Capture the cell that displays the provided text and extract its [x, y] central coordinate. 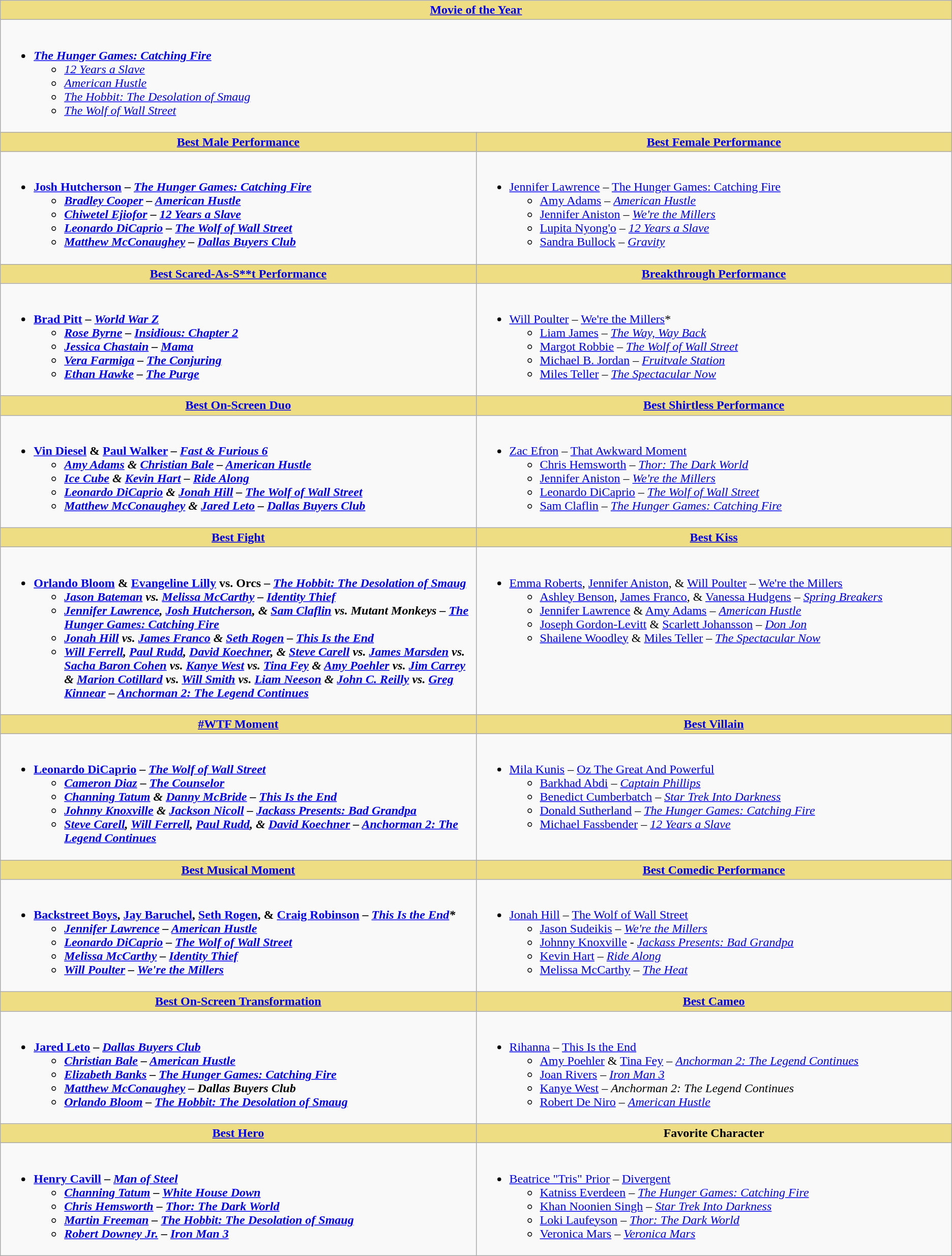
Best Shirtless Performance [714, 405]
The Hunger Games: Catching Fire12 Years a SlaveAmerican HustleThe Hobbit: The Desolation of SmaugThe Wolf of Wall Street [476, 76]
Brad Pitt – World War ZRose Byrne – Insidious: Chapter 2Jessica Chastain – MamaVera Farmiga – The ConjuringEthan Hawke – The Purge [238, 340]
Best Hero [238, 1133]
Favorite Character [714, 1133]
Best On-Screen Duo [238, 405]
#WTF Moment [238, 724]
Best Musical Moment [238, 869]
Best Villain [714, 724]
Best Kiss [714, 537]
Best Comedic Performance [714, 869]
Best Scared-As-S**t Performance [238, 274]
Best On-Screen Transformation [238, 1002]
Best Male Performance [238, 142]
Best Fight [238, 537]
Movie of the Year [476, 10]
Breakthrough Performance [714, 274]
Best Cameo [714, 1002]
Best Female Performance [714, 142]
